Return the [X, Y] coordinate for the center point of the cell that contains the specified text.  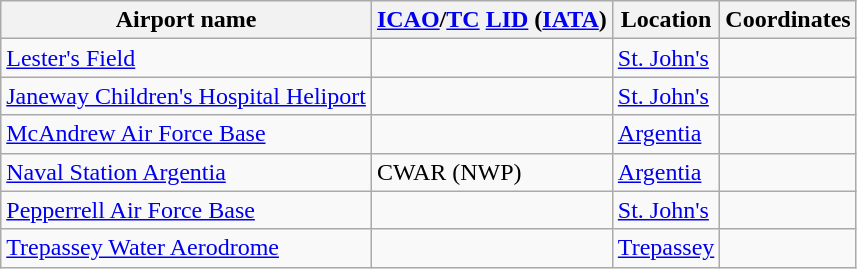
Trepassey [666, 248]
Naval Station Argentia [186, 172]
Trepassey Water Aerodrome [186, 248]
CWAR (NWP) [492, 172]
Janeway Children's Hospital Heliport [186, 96]
McAndrew Air Force Base [186, 134]
Coordinates [788, 20]
Lester's Field [186, 58]
Location [666, 20]
Airport name [186, 20]
ICAO/TC LID (IATA) [492, 20]
Pepperrell Air Force Base [186, 210]
